Output the [X, Y] coordinate of the center of the cell containing the given text.  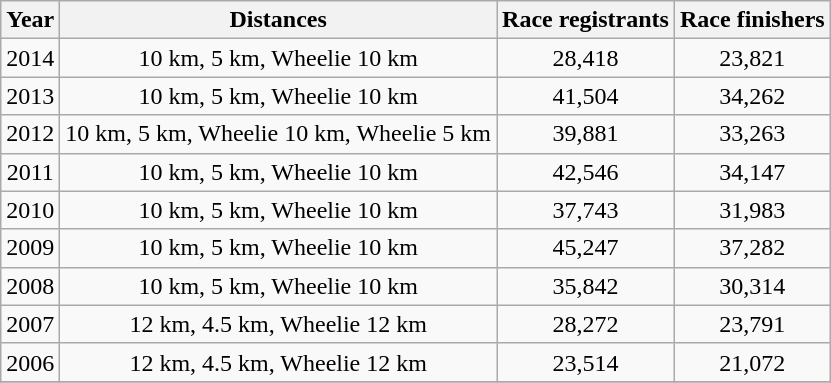
23,821 [752, 58]
37,743 [586, 210]
2009 [30, 248]
35,842 [586, 286]
28,418 [586, 58]
33,263 [752, 134]
41,504 [586, 96]
23,514 [586, 362]
Year [30, 20]
10 km, 5 km, Wheelie 10 km, Wheelie 5 km [278, 134]
2006 [30, 362]
28,272 [586, 324]
2014 [30, 58]
31,983 [752, 210]
34,147 [752, 172]
23,791 [752, 324]
2013 [30, 96]
42,546 [586, 172]
Race finishers [752, 20]
21,072 [752, 362]
45,247 [586, 248]
30,314 [752, 286]
Distances [278, 20]
39,881 [586, 134]
2008 [30, 286]
2011 [30, 172]
37,282 [752, 248]
2010 [30, 210]
2012 [30, 134]
34,262 [752, 96]
2007 [30, 324]
Race registrants [586, 20]
